Detect which cell encompasses the target text, then output its [x, y] center coordinate. 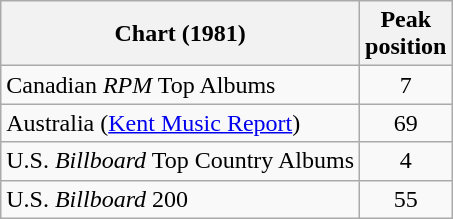
55 [406, 199]
69 [406, 123]
4 [406, 161]
U.S. Billboard Top Country Albums [180, 161]
Chart (1981) [180, 34]
Australia (Kent Music Report) [180, 123]
Peakposition [406, 34]
U.S. Billboard 200 [180, 199]
7 [406, 85]
Canadian RPM Top Albums [180, 85]
